Detect which cell encompasses the target text, then output its (x, y) center coordinate. 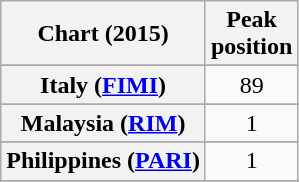
Philippines (PARI) (104, 161)
89 (251, 85)
Chart (2015) (104, 34)
Malaysia (RIM) (104, 123)
Italy (FIMI) (104, 85)
Peakposition (251, 34)
